Provide the (X, Y) coordinate of the cell's center where the given text is located.  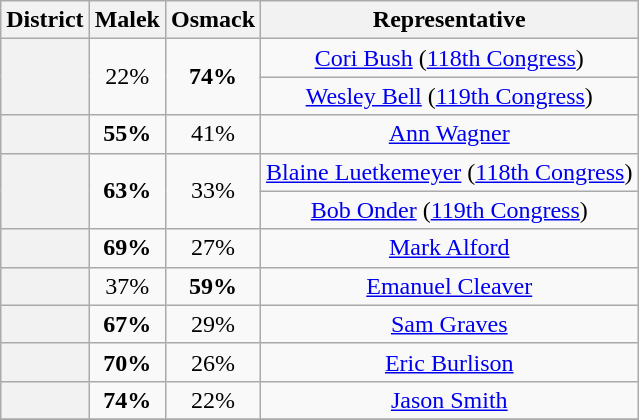
37% (127, 286)
67% (127, 324)
Mark Alford (450, 248)
55% (127, 134)
Blaine Luetkemeyer (118th Congress) (450, 172)
Osmack (212, 20)
26% (212, 362)
District (45, 20)
59% (212, 286)
Ann Wagner (450, 134)
Sam Graves (450, 324)
Malek (127, 20)
27% (212, 248)
Cori Bush (118th Congress) (450, 58)
Wesley Bell (119th Congress) (450, 96)
29% (212, 324)
Jason Smith (450, 400)
Bob Onder (119th Congress) (450, 210)
69% (127, 248)
70% (127, 362)
Emanuel Cleaver (450, 286)
Representative (450, 20)
Eric Burlison (450, 362)
63% (127, 191)
33% (212, 191)
41% (212, 134)
